Return [X, Y] of the center of cell containing provided text 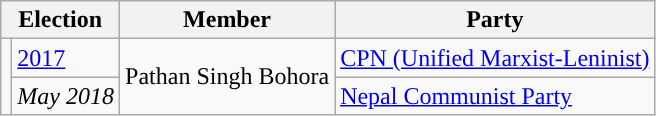
May 2018 [66, 96]
Nepal Communist Party [495, 96]
Election [60, 20]
CPN (Unified Marxist-Leninist) [495, 58]
2017 [66, 58]
Pathan Singh Bohora [228, 77]
Member [228, 20]
Party [495, 20]
